Scan for the cell matching the given text and deliver its (x, y) coordinate at center. 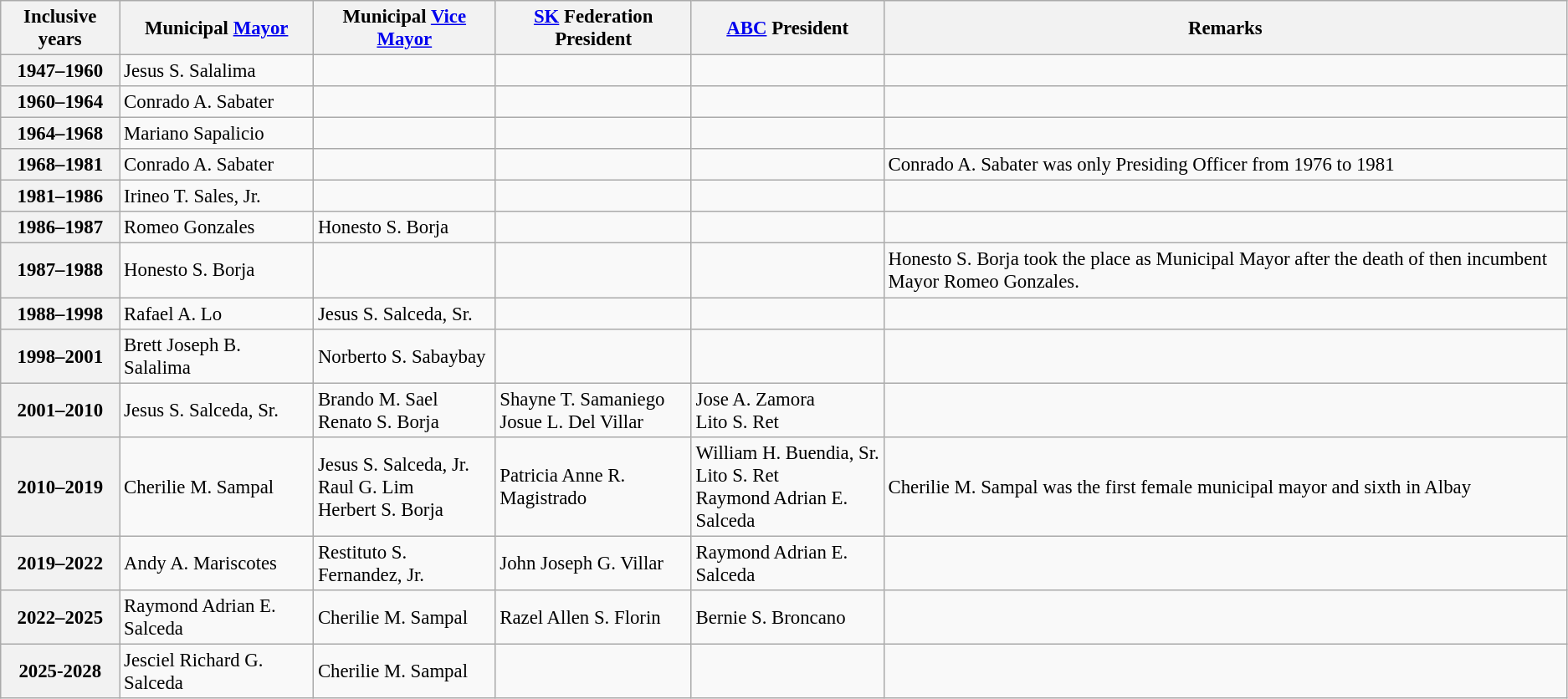
Andy A. Mariscotes (217, 564)
Jesus S. Salceda, Jr. Raul G. Lim Herbert S. Borja (405, 487)
Remarks (1225, 28)
1960–1964 (60, 102)
1968–1981 (60, 165)
Jesciel Richard G. Salceda (217, 671)
SK Federation President (593, 28)
Brett Joseph B. Salalima (217, 356)
Jose A. Zamora Lito S. Ret (787, 410)
Irineo T. Sales, Jr. (217, 196)
1987–1988 (60, 271)
1986–1987 (60, 228)
2010–2019 (60, 487)
Municipal Mayor (217, 28)
Cherilie M. Sampal was the first female municipal mayor and sixth in Albay (1225, 487)
Norberto S. Sabaybay (405, 356)
1981–1986 (60, 196)
1998–2001 (60, 356)
1964–1968 (60, 134)
ABC President (787, 28)
Rafael A. Lo (217, 314)
Restituto S. Fernandez, Jr. (405, 564)
2019–2022 (60, 564)
1947–1960 (60, 71)
Romeo Gonzales (217, 228)
2025-2028 (60, 671)
Jesus S. Salalima (217, 71)
William H. Buendia, Sr. Lito S. Ret Raymond Adrian E. Salceda (787, 487)
Conrado A. Sabater was only Presiding Officer from 1976 to 1981 (1225, 165)
Razel Allen S. Florin (593, 617)
Honesto S. Borja took the place as Municipal Mayor after the death of then incumbent Mayor Romeo Gonzales. (1225, 271)
John Joseph G. Villar (593, 564)
1988–1998 (60, 314)
Mariano Sapalicio (217, 134)
Bernie S. Broncano (787, 617)
Brando M. Sael Renato S. Borja (405, 410)
2001–2010 (60, 410)
2022–2025 (60, 617)
Municipal Vice Mayor (405, 28)
Patricia Anne R. Magistrado (593, 487)
Shayne T. Samaniego Josue L. Del Villar (593, 410)
Inclusive years (60, 28)
